Pinpoint the cell where the given text exists, returning its [X, Y] midpoint coordinate. 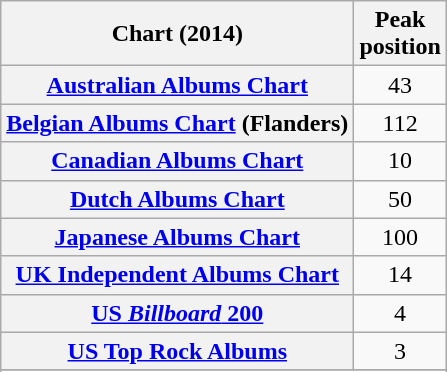
US Top Rock Albums [178, 351]
100 [400, 237]
43 [400, 85]
112 [400, 123]
Japanese Albums Chart [178, 237]
4 [400, 313]
US Billboard 200 [178, 313]
Australian Albums Chart [178, 85]
14 [400, 275]
50 [400, 199]
10 [400, 161]
Dutch Albums Chart [178, 199]
Chart (2014) [178, 34]
UK Independent Albums Chart [178, 275]
Canadian Albums Chart [178, 161]
Peakposition [400, 34]
Belgian Albums Chart (Flanders) [178, 123]
3 [400, 351]
